Determine the [x, y] coordinate at the center of the cell enclosing the given text.  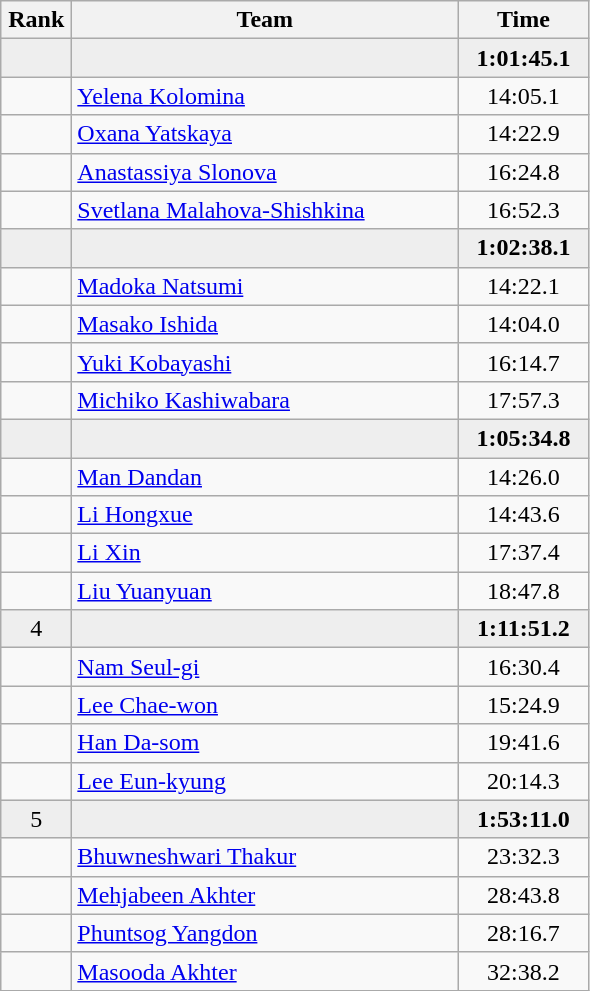
4 [36, 629]
18:47.8 [524, 591]
5 [36, 819]
Han Da-som [265, 743]
Li Hongxue [265, 515]
16:52.3 [524, 210]
Phuntsog Yangdon [265, 933]
Time [524, 20]
Lee Eun-kyung [265, 781]
20:14.3 [524, 781]
16:30.4 [524, 667]
14:04.0 [524, 324]
Rank [36, 20]
23:32.3 [524, 857]
17:57.3 [524, 400]
Lee Chae-won [265, 705]
Yelena Kolomina [265, 96]
Nam Seul-gi [265, 667]
16:24.8 [524, 172]
14:43.6 [524, 515]
Masako Ishida [265, 324]
16:14.7 [524, 362]
Michiko Kashiwabara [265, 400]
14:22.1 [524, 286]
15:24.9 [524, 705]
17:37.4 [524, 553]
1:02:38.1 [524, 248]
14:05.1 [524, 96]
32:38.2 [524, 971]
1:05:34.8 [524, 438]
14:22.9 [524, 134]
Li Xin [265, 553]
1:11:51.2 [524, 629]
Anastassiya Slonova [265, 172]
Svetlana Malahova-Shishkina [265, 210]
14:26.0 [524, 477]
Yuki Kobayashi [265, 362]
Team [265, 20]
Madoka Natsumi [265, 286]
Bhuwneshwari Thakur [265, 857]
28:43.8 [524, 895]
Mehjabeen Akhter [265, 895]
Man Dandan [265, 477]
19:41.6 [524, 743]
1:53:11.0 [524, 819]
Liu Yuanyuan [265, 591]
1:01:45.1 [524, 58]
Masooda Akhter [265, 971]
28:16.7 [524, 933]
Oxana Yatskaya [265, 134]
